Search for the cell housing the specified text and yield its (X, Y) center coordinate. 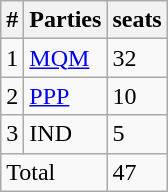
IND (66, 134)
10 (137, 96)
47 (137, 172)
5 (137, 134)
32 (137, 58)
Total (54, 172)
Parties (66, 20)
seats (137, 20)
PPP (66, 96)
1 (12, 58)
2 (12, 96)
3 (12, 134)
# (12, 20)
MQM (66, 58)
